For the text-containing cell, return its midpoint in [x, y] coordinate format. 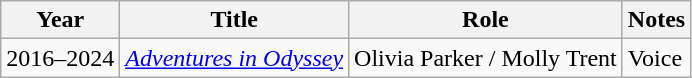
2016–2024 [60, 58]
Olivia Parker / Molly Trent [486, 58]
Notes [656, 20]
Voice [656, 58]
Role [486, 20]
Title [234, 20]
Year [60, 20]
Adventures in Odyssey [234, 58]
